For the text-containing cell, return its midpoint in (X, Y) coordinate format. 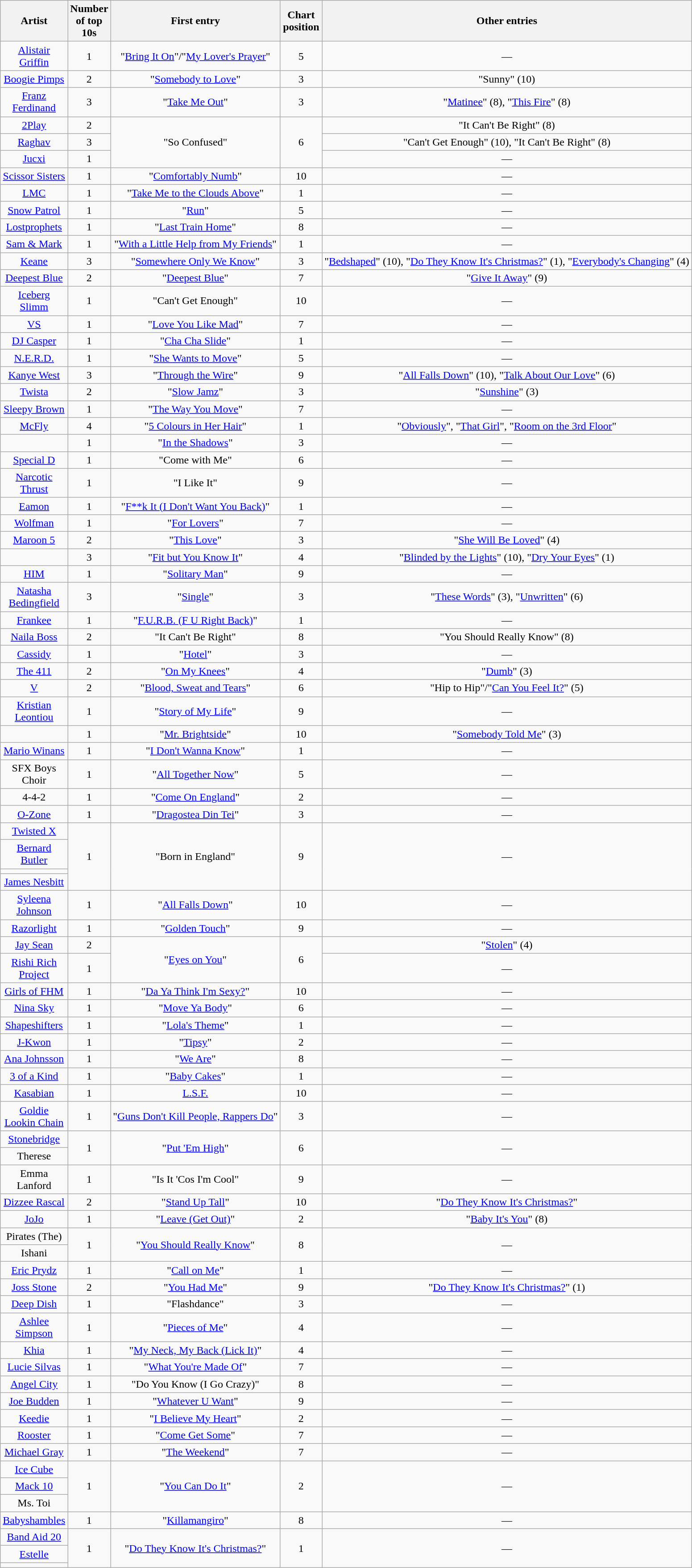
Ms. Toi (34, 1503)
Joss Stone (34, 1287)
"All Falls Down" (195, 905)
JoJo (34, 1219)
"Baby Cakes" (195, 1076)
"On My Knees" (195, 671)
Maroon 5 (34, 540)
"You Had Me" (195, 1287)
LMC (34, 193)
Boogie Pimps (34, 79)
Number of top 10s (89, 21)
Naila Boss (34, 637)
"The Weekend" (195, 1452)
"Bring It On"/"My Lover's Prayer" (195, 56)
Syleena Johnson (34, 905)
Keedie (34, 1418)
VS (34, 324)
"She Will Be Loved" (4) (507, 540)
Rishi Rich Project (34, 968)
"Leave (Get Out)" (195, 1219)
"Hip to Hip"/"Can You Feel It?" (5) (507, 688)
"Golden Touch" (195, 928)
Michael Gray (34, 1452)
Ana Johnsson (34, 1059)
Kristian Leontiou (34, 711)
Sleepy Brown (34, 409)
Estelle (34, 1554)
"Come with Me" (195, 460)
"It Can't Be Right" (195, 637)
Franz Ferdinand (34, 102)
Nina Sky (34, 1008)
Bernard Butler (34, 854)
"All Falls Down" (10), "Talk About Our Love" (6) (507, 375)
"Move Ya Body" (195, 1008)
Stonebridge (34, 1139)
SFX Boys Choir (34, 774)
"Born in England" (195, 856)
Kasabian (34, 1093)
Chart position (301, 21)
Scissor Sisters (34, 176)
"Stolen" (4) (507, 945)
"F**k It (I Don't Want You Back)" (195, 506)
Raghav (34, 142)
J-Kwon (34, 1042)
"Call on Me" (195, 1270)
"F.U.R.B. (F U Right Back)" (195, 620)
Angel City (34, 1384)
"Comfortably Numb" (195, 176)
"Can't Get Enough" (195, 301)
"Killamangiro" (195, 1520)
N.E.R.D. (34, 358)
4-4-2 (34, 797)
Girls of FHM (34, 991)
Mack 10 (34, 1486)
Mario Winans (34, 751)
Lucie Silvas (34, 1367)
"Solitary Man" (195, 574)
Deep Dish (34, 1304)
"All Together Now" (195, 774)
Kanye West (34, 375)
"Can't Get Enough" (10), "It Can't Be Right" (8) (507, 142)
Frankee (34, 620)
3 of a Kind (34, 1076)
DJ Casper (34, 341)
"It Can't Be Right" (8) (507, 125)
Sam & Mark (34, 244)
"Whatever U Want" (195, 1401)
Ishani (34, 1253)
"Pieces of Me" (195, 1327)
"Sunny" (10) (507, 79)
"Blinded by the Lights" (10), "Dry Your Eyes" (1) (507, 557)
Narcotic Thrust (34, 483)
"For Lovers" (195, 523)
"Somewhere Only We Know" (195, 261)
"Lola's Theme" (195, 1025)
O-Zone (34, 814)
Lostprophets (34, 227)
The 411 (34, 671)
Jay Sean (34, 945)
"Come On England" (195, 797)
"Love You Like Mad" (195, 324)
"Dumb" (3) (507, 671)
"You Should Really Know" (195, 1245)
Natasha Bedingfield (34, 597)
Joe Budden (34, 1401)
Alistair Griffin (34, 56)
Goldie Lookin Chain (34, 1116)
McFly (34, 426)
"Put 'Em High" (195, 1147)
Shapeshifters (34, 1025)
Razorlight (34, 928)
"These Words" (3), "Unwritten" (6) (507, 597)
"What You're Made Of" (195, 1367)
V (34, 688)
Wolfman (34, 523)
James Nesbitt (34, 882)
Eamon (34, 506)
"Eyes on You" (195, 960)
"Tipsy" (195, 1042)
"You Can Do It" (195, 1486)
"Da Ya Think I'm Sexy?" (195, 991)
Deepest Blue (34, 278)
"My Neck, My Back (Lick It)" (195, 1350)
HIM (34, 574)
"Is It 'Cos I'm Cool" (195, 1179)
"Flashdance" (195, 1304)
"Slow Jamz" (195, 392)
Special D (34, 460)
Twista (34, 392)
"Stand Up Tall" (195, 1202)
"Deepest Blue" (195, 278)
Khia (34, 1350)
"Take Me Out" (195, 102)
"Come Get Some" (195, 1435)
"Give It Away" (9) (507, 278)
Iceberg Slimm (34, 301)
Babyshambles (34, 1520)
"Somebody Told Me" (3) (507, 734)
"Cha Cha Slide" (195, 341)
2Play (34, 125)
"Fit but You Know It" (195, 557)
"Obviously", "That Girl", "Room on the 3rd Floor" (507, 426)
Cassidy (34, 654)
Keane (34, 261)
Rooster (34, 1435)
Eric Prydz (34, 1270)
"Take Me to the Clouds Above" (195, 193)
"We Are" (195, 1059)
Other entries (507, 21)
"Last Train Home" (195, 227)
"So Confused" (195, 142)
"Do You Know (I Go Crazy)" (195, 1384)
Artist (34, 21)
"Blood, Sweat and Tears" (195, 688)
"Guns Don't Kill People, Rappers Do" (195, 1116)
Snow Patrol (34, 210)
"You Should Really Know" (8) (507, 637)
"I Like It" (195, 483)
"Single" (195, 597)
"Baby It's You" (8) (507, 1219)
"Dragostea Din Tei" (195, 814)
Pirates (The) (34, 1236)
"In the Shadows" (195, 443)
First entry (195, 21)
"Run" (195, 210)
L.S.F. (195, 1093)
Dizzee Rascal (34, 1202)
"Mr. Brightside" (195, 734)
"Bedshaped" (10), "Do They Know It's Christmas?" (1), "Everybody's Changing" (4) (507, 261)
"This Love" (195, 540)
"Somebody to Love" (195, 79)
Ice Cube (34, 1469)
"Do They Know It's Christmas?" (1) (507, 1287)
"Hotel" (195, 654)
Emma Lanford (34, 1179)
"Through the Wire" (195, 375)
"5 Colours in Her Hair" (195, 426)
"I Believe My Heart" (195, 1418)
"Story of My Life" (195, 711)
"Sunshine" (3) (507, 392)
Band Aid 20 (34, 1537)
Jucxi (34, 159)
"Matinee" (8), "This Fire" (8) (507, 102)
"With a Little Help from My Friends" (195, 244)
"She Wants to Move" (195, 358)
"The Way You Move" (195, 409)
"I Don't Wanna Know" (195, 751)
Therese (34, 1156)
Twisted X (34, 831)
Ashlee Simpson (34, 1327)
